Determine the (x, y) coordinate at the center of the cell enclosing the given text.  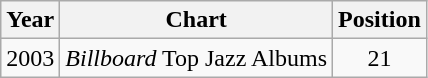
2003 (30, 58)
Billboard Top Jazz Albums (196, 58)
21 (380, 58)
Chart (196, 20)
Position (380, 20)
Year (30, 20)
